Provide the (x, y) coordinate of the cell's center where the given text is located.  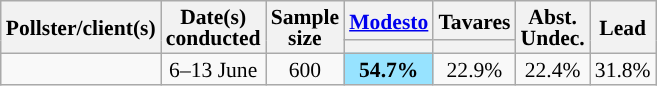
Tavares (474, 20)
600 (305, 68)
Date(s)conducted (214, 27)
22.9% (474, 68)
Lead (623, 27)
6–13 June (214, 68)
54.7% (388, 68)
Samplesize (305, 27)
Abst.Undec. (552, 27)
22.4% (552, 68)
Pollster/client(s) (81, 27)
Modesto (388, 20)
31.8% (623, 68)
